Provide the (X, Y) coordinate of the cell's center where the given text is located.  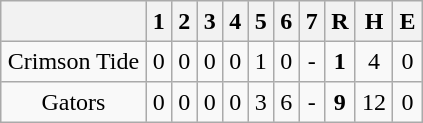
Gators (74, 102)
E (408, 21)
9 (340, 102)
H (374, 21)
12 (374, 102)
Crimson Tide (74, 61)
2 (184, 21)
R (340, 21)
5 (261, 21)
7 (312, 21)
